Return the [X, Y] coordinate for the center point of the cell that contains the specified text.  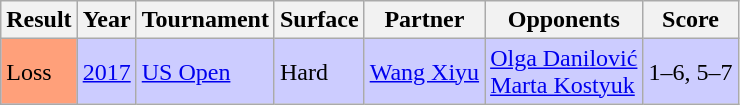
Tournament [205, 20]
2017 [106, 72]
US Open [205, 72]
Surface [319, 20]
Score [690, 20]
Partner [424, 20]
1–6, 5–7 [690, 72]
Opponents [564, 20]
Hard [319, 72]
Loss [39, 72]
Wang Xiyu [424, 72]
Olga Danilović Marta Kostyuk [564, 72]
Year [106, 20]
Result [39, 20]
